Return the (X, Y) coordinate for the center point of the cell that contains the specified text.  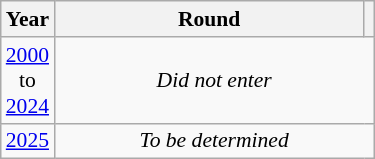
2025 (28, 141)
Year (28, 19)
2000to2024 (28, 80)
Round (209, 19)
Did not enter (214, 80)
To be determined (214, 141)
